Detect which cell encompasses the target text, then output its [X, Y] center coordinate. 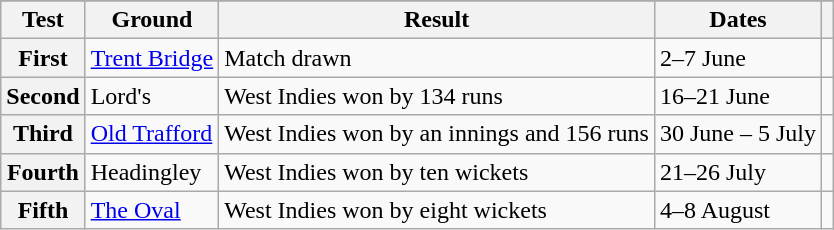
Fourth [43, 172]
Old Trafford [152, 134]
Ground [152, 20]
West Indies won by ten wickets [437, 172]
The Oval [152, 210]
21–26 July [738, 172]
Headingley [152, 172]
First [43, 58]
Trent Bridge [152, 58]
Test [43, 20]
16–21 June [738, 96]
Second [43, 96]
30 June – 5 July [738, 134]
Third [43, 134]
Fifth [43, 210]
Result [437, 20]
4–8 August [738, 210]
2–7 June [738, 58]
Match drawn [437, 58]
West Indies won by 134 runs [437, 96]
West Indies won by an innings and 156 runs [437, 134]
Dates [738, 20]
Lord's [152, 96]
West Indies won by eight wickets [437, 210]
